Return the [x, y] coordinate for the center point of the cell that contains the specified text.  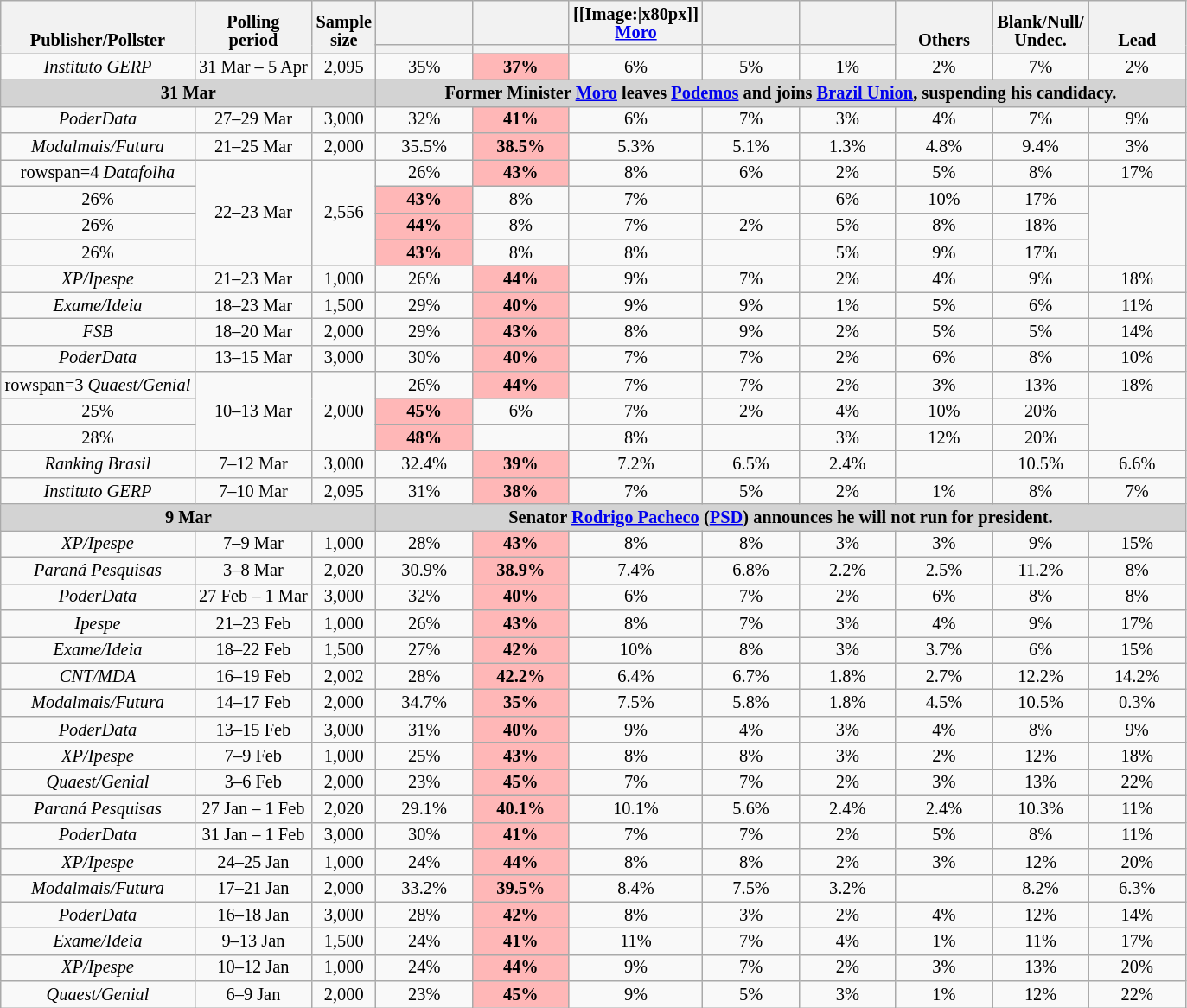
10–12 Jan [252, 968]
40.1% [521, 809]
22–23 Mar [252, 213]
13–15 Mar [252, 358]
34.7% [424, 702]
7.4% [636, 571]
2.2% [847, 571]
8.2% [1041, 889]
14.2% [1137, 676]
7–9 Feb [252, 756]
CNT/MDA [98, 676]
31 Mar [188, 93]
24–25 Jan [252, 861]
6.6% [1137, 465]
1.3% [847, 147]
5.3% [636, 147]
4.5% [944, 702]
Senator Rodrigo Pacheco (PSD) announces he will not run for president. [781, 517]
Samplesize [344, 26]
6.8% [751, 571]
5.6% [751, 809]
6.4% [636, 676]
2,556 [344, 213]
35.5% [424, 147]
Pollingperiod [252, 26]
Ipespe [98, 622]
21–25 Mar [252, 147]
39.5% [521, 889]
10–13 Mar [252, 411]
6.5% [751, 465]
10.3% [1041, 809]
16–19 Feb [252, 676]
18–20 Mar [252, 332]
38.9% [521, 571]
4.8% [944, 147]
37% [521, 67]
18–22 Feb [252, 650]
5.8% [751, 702]
Publisher/Pollster [98, 26]
7.2% [636, 465]
21–23 Feb [252, 622]
33.2% [424, 889]
FSB [98, 332]
13–15 Feb [252, 730]
rowspan=4 Datafolha [98, 173]
2,002 [344, 676]
11.2% [1041, 571]
27 Jan – 1 Feb [252, 809]
5.1% [751, 147]
3–8 Mar [252, 571]
6.7% [751, 676]
3.2% [847, 889]
6–9 Jan [252, 994]
21–23 Mar [252, 278]
29.1% [424, 809]
Blank/Null/Undec. [1041, 26]
14–17 Feb [252, 702]
17–21 Jan [252, 889]
2.5% [944, 571]
27–29 Mar [252, 119]
38.5% [521, 147]
27% [424, 650]
Others [944, 26]
3–6 Feb [252, 782]
39% [521, 465]
7–12 Mar [252, 465]
42.2% [521, 676]
6.3% [1137, 889]
31 Jan – 1 Feb [252, 835]
38% [521, 491]
0.3% [1137, 702]
9.4% [1041, 147]
rowspan=3 Quaest/Genial [98, 386]
Ranking Brasil [98, 465]
9 Mar [188, 517]
16–18 Jan [252, 915]
18–23 Mar [252, 306]
48% [424, 437]
9–13 Jan [252, 941]
30.9% [424, 571]
8.4% [636, 889]
7–10 Mar [252, 491]
7–9 Mar [252, 543]
32.4% [424, 465]
Lead [1137, 26]
31 Mar – 5 Apr [252, 67]
2.7% [944, 676]
12.2% [1041, 676]
27 Feb – 1 Mar [252, 597]
Former Minister Moro leaves Podemos and joins Brazil Union, suspending his candidacy. [781, 93]
3.7% [944, 650]
10.1% [636, 809]
[[Image:|x80px]]Moro [636, 22]
